Find where the given text appears and provide that cell's center as (x, y) coordinate. 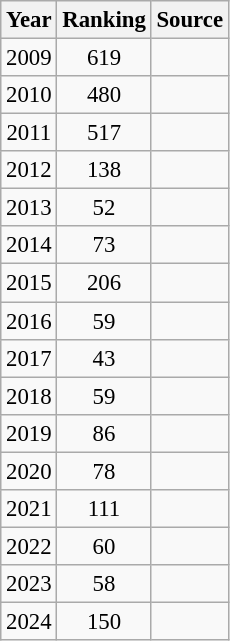
517 (104, 133)
150 (104, 621)
58 (104, 584)
2018 (29, 396)
2013 (29, 208)
2019 (29, 433)
2024 (29, 621)
78 (104, 471)
2012 (29, 170)
111 (104, 509)
2016 (29, 321)
60 (104, 546)
2014 (29, 245)
2017 (29, 358)
52 (104, 208)
Source (190, 20)
2020 (29, 471)
Ranking (104, 20)
138 (104, 170)
2021 (29, 509)
206 (104, 283)
2015 (29, 283)
Year (29, 20)
619 (104, 58)
2022 (29, 546)
2010 (29, 95)
86 (104, 433)
73 (104, 245)
2009 (29, 58)
43 (104, 358)
480 (104, 95)
2023 (29, 584)
2011 (29, 133)
